Return (x, y) of the center of cell containing provided text 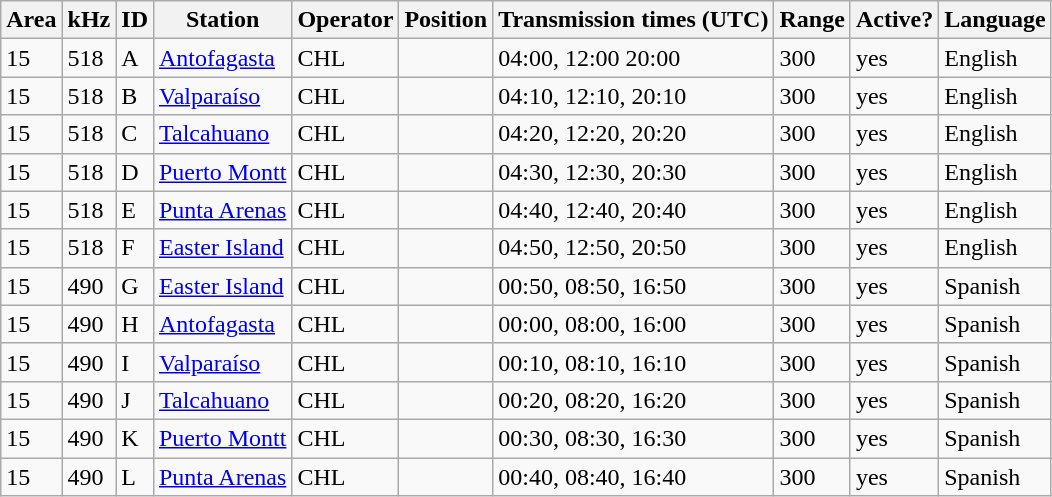
Transmission times (UTC) (634, 20)
Language (995, 20)
04:10, 12:10, 20:10 (634, 96)
00:40, 08:40, 16:40 (634, 477)
Station (222, 20)
04:30, 12:30, 20:30 (634, 172)
F (135, 248)
G (135, 286)
04:00, 12:00 20:00 (634, 58)
Range (812, 20)
04:40, 12:40, 20:40 (634, 210)
00:20, 08:20, 16:20 (634, 400)
H (135, 324)
A (135, 58)
00:10, 08:10, 16:10 (634, 362)
ID (135, 20)
Area (32, 20)
00:30, 08:30, 16:30 (634, 438)
Operator (346, 20)
E (135, 210)
04:20, 12:20, 20:20 (634, 134)
D (135, 172)
L (135, 477)
K (135, 438)
kHz (89, 20)
J (135, 400)
00:50, 08:50, 16:50 (634, 286)
Active? (894, 20)
Position (446, 20)
C (135, 134)
I (135, 362)
00:00, 08:00, 16:00 (634, 324)
04:50, 12:50, 20:50 (634, 248)
B (135, 96)
